Capture the cell that displays the provided text and extract its [x, y] central coordinate. 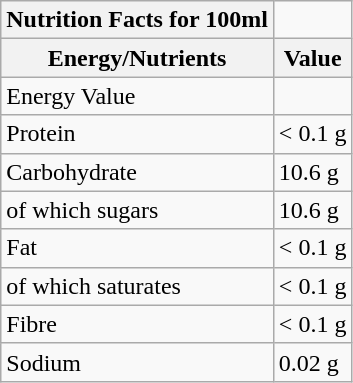
Energy Value [138, 96]
Fibre [138, 324]
Nutrition Facts for 100ml [138, 20]
Fat [138, 248]
Sodium [138, 362]
Value [312, 58]
Protein [138, 134]
0.02 g [312, 362]
of which saturates [138, 286]
Energy/Nutrients [138, 58]
Carbohydrate [138, 172]
of which sugars [138, 210]
